From the cell containing the given text, extract its center point as [X, Y] coordinate. 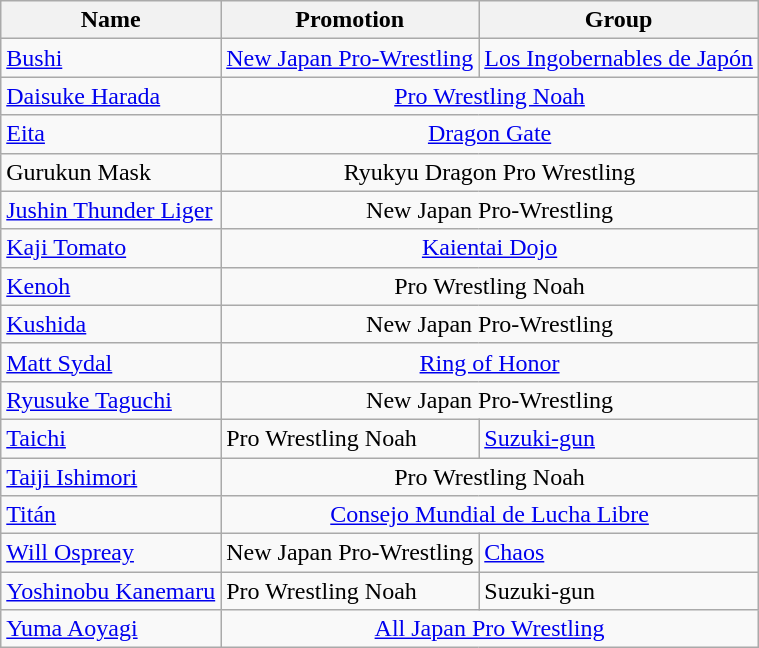
All Japan Pro Wrestling [490, 629]
Daisuke Harada [111, 96]
Eita [111, 134]
Titán [111, 515]
Chaos [619, 553]
Matt Sydal [111, 362]
Ryusuke Taguchi [111, 400]
Yoshinobu Kanemaru [111, 591]
Taichi [111, 438]
Taiji Ishimori [111, 477]
Bushi [111, 58]
Will Ospreay [111, 553]
Consejo Mundial de Lucha Libre [490, 515]
Kaientai Dojo [490, 248]
Kushida [111, 324]
Ryukyu Dragon Pro Wrestling [490, 172]
Gurukun Mask [111, 172]
Group [619, 20]
Promotion [350, 20]
Jushin Thunder Liger [111, 210]
Kenoh [111, 286]
Ring of Honor [490, 362]
Los Ingobernables de Japón [619, 58]
Kaji Tomato [111, 248]
Name [111, 20]
Yuma Aoyagi [111, 629]
Dragon Gate [490, 134]
